Locate the cell with the specified text and output its [X, Y] center coordinate. 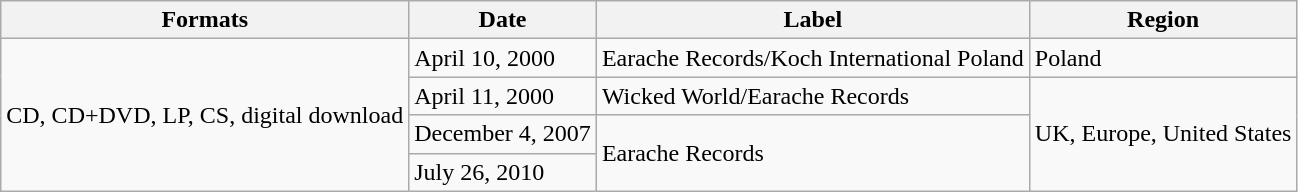
Formats [205, 20]
Label [812, 20]
July 26, 2010 [503, 172]
UK, Europe, United States [1163, 134]
Poland [1163, 58]
Date [503, 20]
CD, CD+DVD, LP, CS, digital download [205, 115]
April 11, 2000 [503, 96]
Wicked World/Earache Records [812, 96]
Region [1163, 20]
April 10, 2000 [503, 58]
December 4, 2007 [503, 134]
Earache Records [812, 153]
Earache Records/Koch International Poland [812, 58]
